Return (X, Y) of the center of cell containing provided text 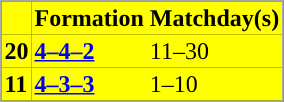
11 (17, 84)
11–30 (214, 50)
1–10 (214, 84)
20 (17, 50)
4–3–3 (90, 84)
Formation (90, 18)
4–4–2 (90, 50)
Matchday(s) (214, 18)
